Locate the cell with the specified text and output its (X, Y) center coordinate. 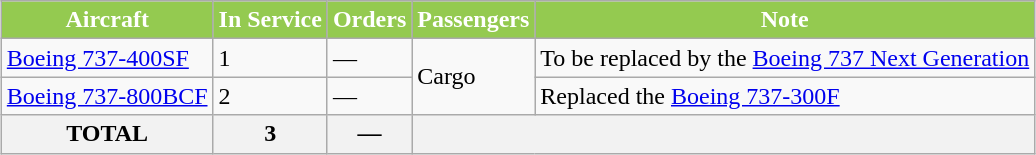
Replaced the Boeing 737-300F (785, 96)
Note (785, 20)
Boeing 737-400SF (107, 58)
Orders (369, 20)
2 (270, 96)
To be replaced by the Boeing 737 Next Generation (785, 58)
Aircraft (107, 20)
1 (270, 58)
Boeing 737-800BCF (107, 96)
In Service (270, 20)
TOTAL (107, 134)
Passengers (474, 20)
Cargo (474, 77)
3 (270, 134)
